Output the [x, y] coordinate of the center of the cell containing the given text.  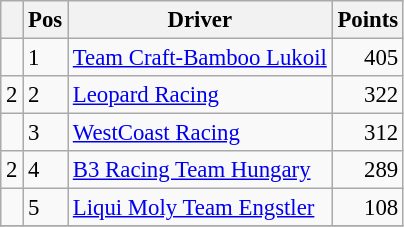
1 [46, 58]
B3 Racing Team Hungary [200, 170]
4 [46, 170]
289 [368, 170]
Pos [46, 20]
Liqui Moly Team Engstler [200, 208]
322 [368, 95]
312 [368, 133]
WestCoast Racing [200, 133]
5 [46, 208]
Team Craft-Bamboo Lukoil [200, 58]
3 [46, 133]
Points [368, 20]
Leopard Racing [200, 95]
405 [368, 58]
108 [368, 208]
Driver [200, 20]
